Return [X, Y] of the center of cell containing provided text 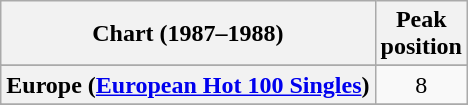
Peak position [421, 34]
Chart (1987–1988) [188, 34]
8 [421, 85]
Europe (European Hot 100 Singles) [188, 85]
